Detect which cell encompasses the target text, then output its [x, y] center coordinate. 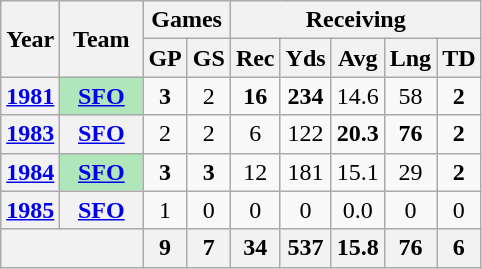
14.6 [358, 96]
GS [208, 58]
Games [186, 20]
Team [102, 39]
Avg [358, 58]
GP [165, 58]
Receiving [356, 20]
7 [208, 248]
58 [410, 96]
Yds [306, 58]
Year [30, 39]
29 [410, 172]
TD [459, 58]
234 [306, 96]
15.1 [358, 172]
1 [165, 210]
181 [306, 172]
1984 [30, 172]
1983 [30, 134]
1981 [30, 96]
16 [255, 96]
1985 [30, 210]
537 [306, 248]
9 [165, 248]
12 [255, 172]
0.0 [358, 210]
Rec [255, 58]
15.8 [358, 248]
122 [306, 134]
Lng [410, 58]
20.3 [358, 134]
34 [255, 248]
